Search for the cell housing the specified text and yield its [X, Y] center coordinate. 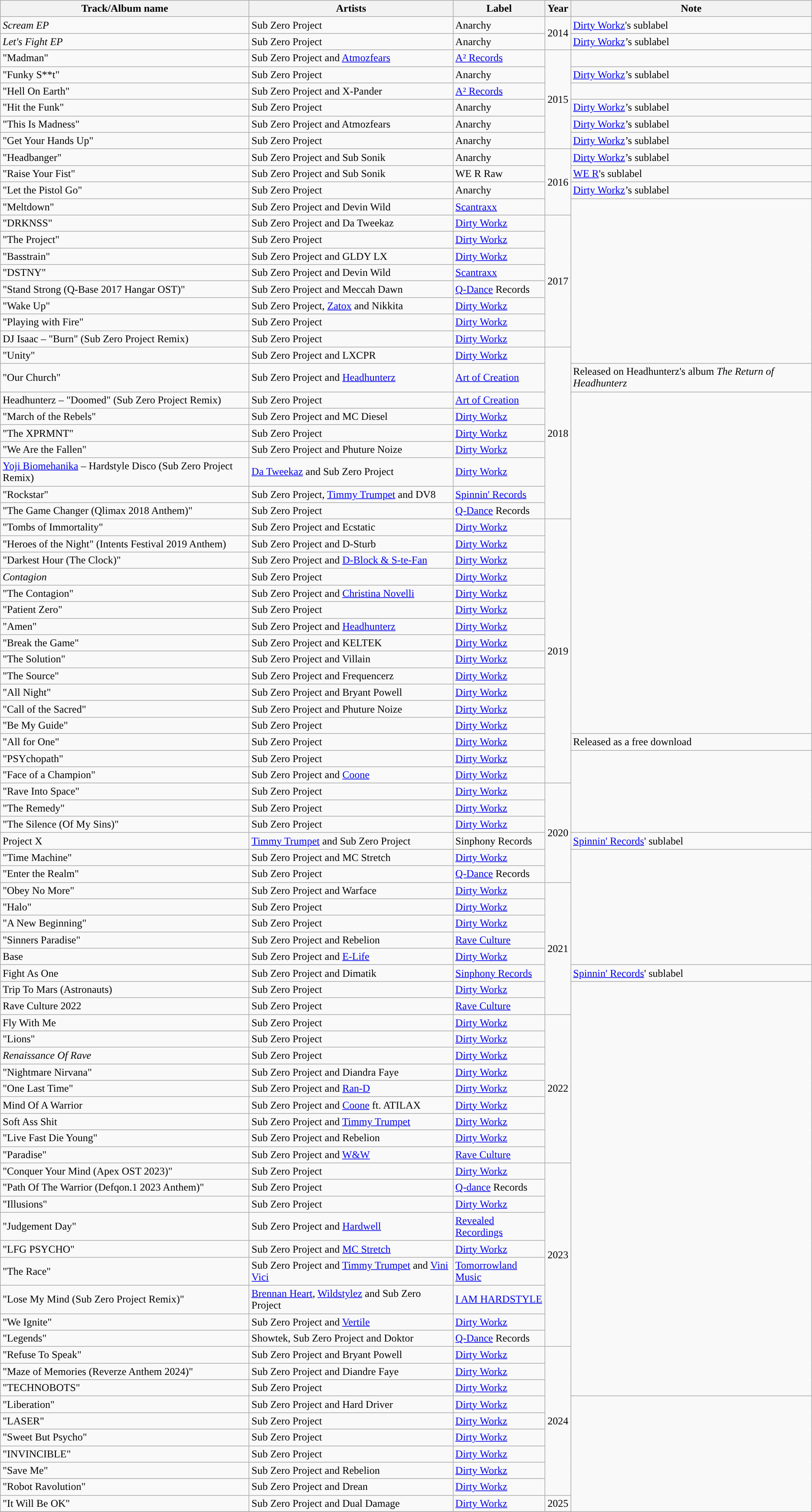
Project X [125, 841]
"Basstrain" [125, 256]
"TECHNOBOTS" [125, 1388]
Sub Zero Project and Timmy Trumpet [351, 1122]
Sub Zero Project and Coone [351, 775]
"Rockstar" [125, 494]
Sub Zero Project and Diandre Faye [351, 1371]
WE R Raw [499, 173]
"All Night" [125, 692]
"Liberation" [125, 1404]
Sub Zero Project and Ran-D [351, 1089]
Sub Zero Project and Diandra Faye [351, 1072]
Released on Headhunterz's album The Return of Headhunterz [691, 377]
"Darkest Hour (The Clock)" [125, 560]
Q-dance Records [499, 1188]
Sub Zero Project and D-Block & S-te-Fan [351, 560]
Fly With Me [125, 1022]
"Be My Guide" [125, 725]
"LASER" [125, 1421]
"March of the Rebels" [125, 416]
Brennan Heart, Wildstylez and Sub Zero Project [351, 1299]
"Live Fast Die Young" [125, 1138]
"Stand Strong (Q-Base 2017 Hangar OST)" [125, 289]
Yoji Biomehanika – Hardstyle Disco (Sub Zero Project Remix) [125, 472]
Sub Zero Project and Ecstatic [351, 527]
"The Game Changer (Qlimax 2018 Anthem)" [125, 511]
Sub Zero Project and Christina Novelli [351, 593]
Renaissance Of Rave [125, 1056]
Sub Zero Project and MC Diesel [351, 416]
Sub Zero Project and W&W [351, 1155]
2017 [558, 281]
"Sinners Paradise" [125, 940]
"Legends" [125, 1339]
Sub Zero Project and Villain [351, 659]
Mind Of A Warrior [125, 1105]
Scream EP [125, 25]
Sub Zero Project and Frequencerz [351, 676]
"Unity" [125, 355]
"Playing with Fire" [125, 322]
Sub Zero Project and LXCPR [351, 355]
Contagion [125, 577]
Showtek, Sub Zero Project and Doktor [351, 1339]
"Maze of Memories (Reverze Anthem 2024)" [125, 1371]
"We Are the Fallen" [125, 449]
I AM HARDSTYLE [499, 1299]
"The Solution" [125, 659]
"The XPRMNT" [125, 433]
"Lose My Mind (Sub Zero Project Remix)" [125, 1299]
"A New Beginning" [125, 923]
2021 [558, 948]
"The Contagion" [125, 593]
"Judgement Day" [125, 1227]
Sub Zero Project and Meccah Dawn [351, 289]
2024 [558, 1421]
WE R's sublabel [691, 173]
"Obey No More" [125, 890]
"Wake Up" [125, 306]
Sub Zero Project and Drean [351, 1487]
Base [125, 956]
Trip To Mars (Astronauts) [125, 989]
"We Ignite" [125, 1322]
Sub Zero Project and Vertile [351, 1322]
Sub Zero Project and GLDY LX [351, 256]
Sub Zero Project, Timmy Trumpet and DV8 [351, 494]
"Nightmare Nirvana" [125, 1072]
Sub Zero Project and Dual Damage [351, 1503]
"Get Your Hands Up" [125, 141]
2020 [558, 833]
"Refuse To Speak" [125, 1355]
"Sweet But Psycho" [125, 1437]
2018 [558, 433]
Revealed Recordings [499, 1227]
"DSTNY" [125, 273]
"Tombs of Immortality" [125, 527]
"DRKNSS" [125, 223]
Artists [351, 9]
Year [558, 9]
"Time Machine" [125, 857]
"INVINCIBLE" [125, 1454]
Tomorrowland Music [499, 1271]
Headhunterz – "Doomed" (Sub Zero Project Remix) [125, 400]
"Hit the Funk" [125, 108]
"The Source" [125, 676]
Sub Zero Project and E-Life [351, 956]
"LFG PSYCHO" [125, 1249]
"This Is Madness" [125, 124]
"Let the Pistol Go" [125, 190]
Dirty Workz's sublabel [691, 25]
"Illusions" [125, 1204]
2015 [558, 99]
2022 [558, 1089]
Fight As One [125, 973]
"Headbanger" [125, 157]
2025 [558, 1503]
DJ Isaac – "Burn" (Sub Zero Project Remix) [125, 339]
Sub Zero Project and Dimatik [351, 973]
"Raise Your Fist" [125, 173]
"Patient Zero" [125, 610]
Rave Culture 2022 [125, 1006]
"Lions" [125, 1039]
"PSYchopath" [125, 759]
Sub Zero Project and Da Tweekaz [351, 223]
Soft Ass Shit [125, 1122]
Sub Zero Project and KELTEK [351, 643]
Sub Zero Project and Warface [351, 890]
Sub Zero Project and Timmy Trumpet and Vini Vici [351, 1271]
"All for One" [125, 742]
Sub Zero Project, Zatox and Nikkita [351, 306]
"Madman" [125, 58]
"Path Of The Warrior (Defqon.1 2023 Anthem)" [125, 1188]
"Our Church" [125, 377]
2014 [558, 33]
"Conquer Your Mind (Apex OST 2023)" [125, 1171]
"Amen" [125, 626]
"The Project" [125, 240]
"It Will Be OK" [125, 1503]
"Robot Ravolution" [125, 1487]
Released as a free download [691, 742]
2023 [558, 1255]
"Rave Into Space" [125, 792]
"The Race" [125, 1271]
"Enter the Realm" [125, 874]
Label [499, 9]
2016 [558, 182]
"Face of a Champion" [125, 775]
"The Silence (Of My Sins)" [125, 825]
"Hell On Earth" [125, 91]
Sub Zero Project and D-Sturb [351, 544]
Timmy Trumpet and Sub Zero Project [351, 841]
Spinnin' Records [499, 494]
Sub Zero Project and Hardwell [351, 1227]
"Paradise" [125, 1155]
Note [691, 9]
Sub Zero Project and Coone ft. ATILAX [351, 1105]
2019 [558, 651]
"Heroes of the Night" (Intents Festival 2019 Anthem) [125, 544]
"Funky S**t" [125, 75]
"Save Me" [125, 1470]
"Call of the Sacred" [125, 709]
"One Last Time" [125, 1089]
"The Remedy" [125, 808]
Track/Album name [125, 9]
Da Tweekaz and Sub Zero Project [351, 472]
Sub Zero Project and X-Pander [351, 91]
"Break the Game" [125, 643]
"Meltdown" [125, 207]
Let's Fight EP [125, 42]
"Halo" [125, 907]
Sub Zero Project and Hard Driver [351, 1404]
